Scan for the cell matching the given text and deliver its (X, Y) coordinate at center. 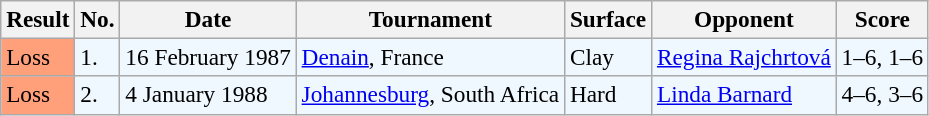
Date (208, 19)
16 February 1987 (208, 57)
4 January 1988 (208, 95)
Opponent (744, 19)
2. (98, 95)
Regina Rajchrtová (744, 57)
No. (98, 19)
Denain, France (430, 57)
1–6, 1–6 (882, 57)
1. (98, 57)
Result (38, 19)
Clay (608, 57)
Linda Barnard (744, 95)
4–6, 3–6 (882, 95)
Hard (608, 95)
Score (882, 19)
Johannesburg, South Africa (430, 95)
Tournament (430, 19)
Surface (608, 19)
